Return the (x, y) coordinate for the center point of the cell that contains the specified text.  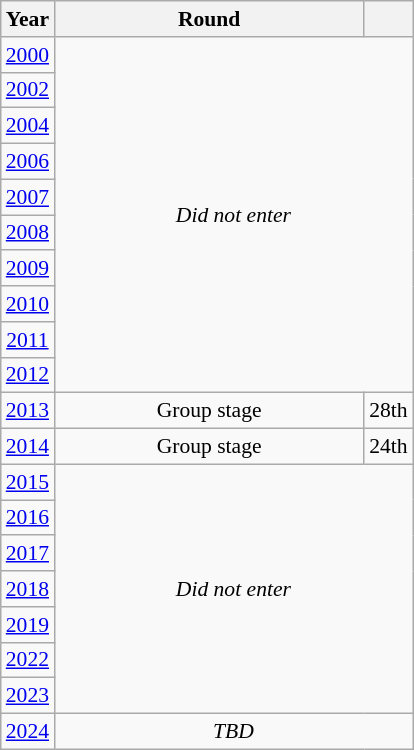
2012 (28, 375)
2011 (28, 340)
Year (28, 19)
2018 (28, 589)
2002 (28, 90)
2007 (28, 197)
28th (388, 411)
2008 (28, 233)
Round (209, 19)
TBD (234, 732)
2010 (28, 304)
2004 (28, 126)
24th (388, 447)
2013 (28, 411)
2006 (28, 162)
2019 (28, 625)
2015 (28, 482)
2024 (28, 732)
2000 (28, 55)
2022 (28, 660)
2023 (28, 696)
2014 (28, 447)
2017 (28, 554)
2009 (28, 269)
2016 (28, 518)
